Return the (X, Y) coordinate for the center point of the cell that contains the specified text.  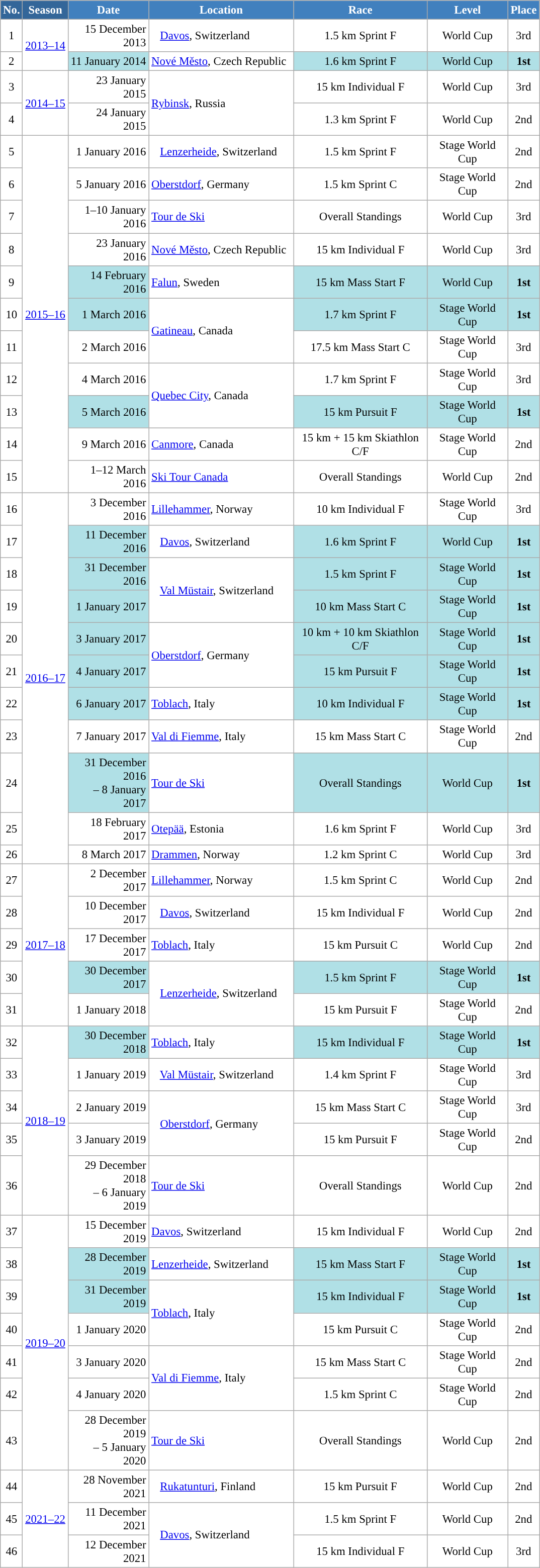
6 January 2017 (109, 704)
11 January 2014 (109, 61)
23 January 2016 (109, 249)
Location (221, 10)
35 (12, 1140)
33 (12, 1075)
Level (468, 10)
24 January 2015 (109, 120)
2021–22 (45, 1519)
18 (12, 574)
5 (12, 152)
2018–19 (45, 1121)
28 December 2019 (109, 1264)
13 (12, 412)
Season (45, 10)
28 November 2021 (109, 1486)
12 (12, 379)
11 December 2021 (109, 1519)
15 km + 15 km Skiathlon C/F (361, 444)
4 January 2020 (109, 1395)
32 (12, 1043)
Rybinsk, Russia (221, 104)
1–12 March 2016 (109, 477)
16 (12, 509)
1 January 2017 (109, 606)
15 December 2019 (109, 1232)
28 December 2019– 5 January 2020 (109, 1440)
7 January 2017 (109, 737)
11 December 2016 (109, 542)
1 January 2020 (109, 1329)
14 (12, 444)
27 (12, 880)
15 December 2013 (109, 36)
4 January 2017 (109, 672)
Race (361, 10)
43 (12, 1440)
2019–20 (45, 1343)
Falun, Sweden (221, 282)
10 km Mass Start C (361, 606)
26 (12, 854)
12 December 2021 (109, 1551)
44 (12, 1486)
10 km + 10 km Skiathlon C/F (361, 639)
2 January 2019 (109, 1107)
36 (12, 1185)
4 March 2016 (109, 379)
Quebec City, Canada (221, 395)
41 (12, 1361)
Drammen, Norway (221, 854)
2 December 2017 (109, 880)
Ski Tour Canada (221, 477)
11 (12, 347)
31 (12, 1009)
45 (12, 1519)
25 (12, 828)
22 (12, 704)
23 January 2015 (109, 87)
1 January 2018 (109, 1009)
1–10 January 2016 (109, 217)
2 March 2016 (109, 347)
3 January 2020 (109, 1361)
8 (12, 249)
2 (12, 61)
19 (12, 606)
37 (12, 1232)
9 March 2016 (109, 444)
31 December 2016 (109, 574)
1.4 km Sprint F (361, 1075)
2015–16 (45, 315)
3 December 2016 (109, 509)
38 (12, 1264)
29 (12, 945)
7 (12, 217)
34 (12, 1107)
1 March 2016 (109, 315)
40 (12, 1329)
Place (523, 10)
1.2 km Sprint C (361, 854)
3 (12, 87)
31 December 2016– 8 January 2017 (109, 782)
9 (12, 282)
1 January 2019 (109, 1075)
15 (12, 477)
6 (12, 184)
17 December 2017 (109, 945)
No. (12, 10)
2016–17 (45, 678)
1.3 km Sprint F (361, 120)
Canmore, Canada (221, 444)
17 (12, 542)
17.5 km Mass Start C (361, 347)
1 (12, 36)
Rukatunturi, Finland (221, 1486)
18 February 2017 (109, 828)
23 (12, 737)
10 (12, 315)
1 January 2016 (109, 152)
39 (12, 1297)
3 January 2019 (109, 1140)
Gatineau, Canada (221, 331)
20 (12, 639)
46 (12, 1551)
30 December 2017 (109, 977)
21 (12, 672)
4 (12, 120)
2017–18 (45, 945)
42 (12, 1395)
24 (12, 782)
2014–15 (45, 104)
Otepää, Estonia (221, 828)
30 (12, 977)
31 December 2019 (109, 1297)
3 January 2017 (109, 639)
28 (12, 913)
Date (109, 10)
8 March 2017 (109, 854)
10 December 2017 (109, 913)
30 December 2018 (109, 1043)
2013–14 (45, 45)
5 March 2016 (109, 412)
29 December 2018– 6 January 2019 (109, 1185)
14 February 2016 (109, 282)
5 January 2016 (109, 184)
